Search for the cell housing the specified text and yield its [x, y] center coordinate. 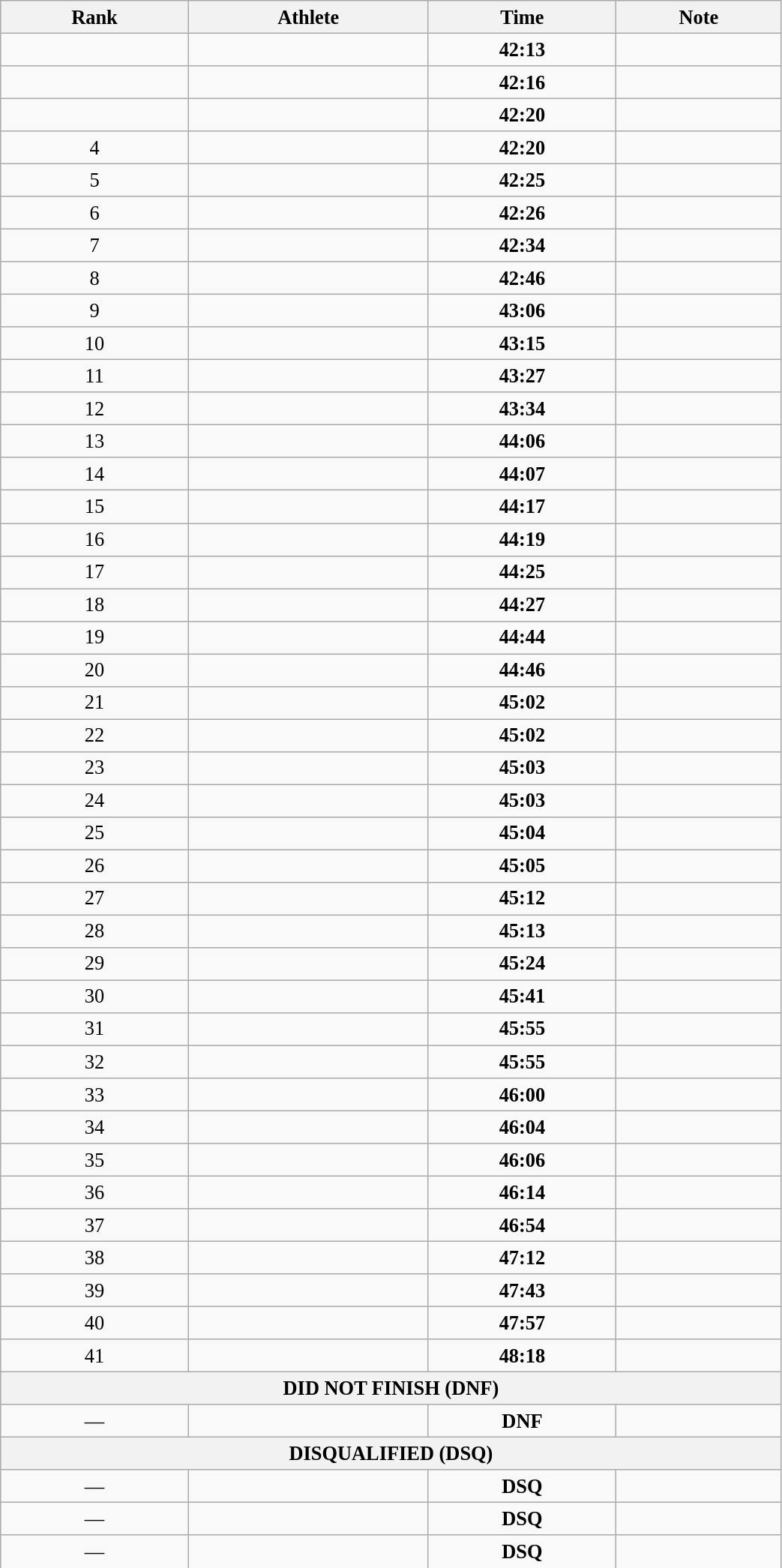
Note [699, 16]
47:57 [522, 1323]
37 [94, 1225]
46:06 [522, 1159]
40 [94, 1323]
20 [94, 670]
46:14 [522, 1192]
11 [94, 376]
28 [94, 931]
Time [522, 16]
42:16 [522, 82]
48:18 [522, 1356]
45:04 [522, 833]
42:34 [522, 245]
45:12 [522, 898]
45:41 [522, 997]
23 [94, 768]
42:25 [522, 180]
44:46 [522, 670]
10 [94, 343]
Athlete [308, 16]
34 [94, 1127]
47:12 [522, 1258]
38 [94, 1258]
35 [94, 1159]
46:54 [522, 1225]
42:46 [522, 278]
42:13 [522, 49]
29 [94, 964]
22 [94, 735]
39 [94, 1291]
24 [94, 800]
43:15 [522, 343]
41 [94, 1356]
4 [94, 148]
DNF [522, 1421]
45:24 [522, 964]
6 [94, 213]
7 [94, 245]
17 [94, 572]
44:06 [522, 441]
46:04 [522, 1127]
44:27 [522, 604]
33 [94, 1094]
43:27 [522, 376]
5 [94, 180]
27 [94, 898]
31 [94, 1029]
44:07 [522, 474]
26 [94, 866]
19 [94, 637]
18 [94, 604]
44:44 [522, 637]
21 [94, 703]
30 [94, 997]
DISQUALIFIED (DSQ) [391, 1453]
43:06 [522, 310]
46:00 [522, 1094]
12 [94, 409]
47:43 [522, 1291]
8 [94, 278]
25 [94, 833]
14 [94, 474]
DID NOT FINISH (DNF) [391, 1388]
45:13 [522, 931]
42:26 [522, 213]
43:34 [522, 409]
9 [94, 310]
13 [94, 441]
16 [94, 539]
45:05 [522, 866]
44:25 [522, 572]
32 [94, 1062]
15 [94, 507]
36 [94, 1192]
44:19 [522, 539]
Rank [94, 16]
44:17 [522, 507]
